Scan for the cell matching the given text and deliver its [X, Y] coordinate at center. 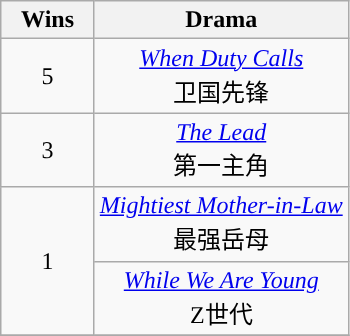
Drama [221, 20]
5 [48, 76]
1 [48, 261]
Mightiest Mother-in-Law最强岳母 [221, 224]
The Lead第一主角 [221, 150]
3 [48, 150]
When Duty Calls卫国先锋 [221, 76]
Wins [48, 20]
While We Are YoungZ世代 [221, 298]
